Identify which cell holds the provided text, then report its (x, y) central coordinate. 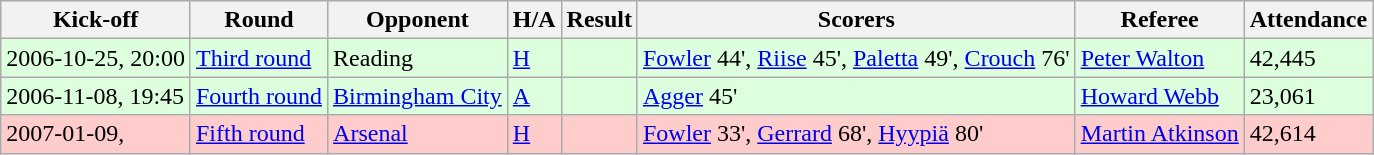
Agger 45' (856, 96)
Result (599, 20)
Fowler 44', Riise 45', Paletta 49', Crouch 76' (856, 58)
23,061 (1308, 96)
Fowler 33', Gerrard 68', Hyypiä 80' (856, 134)
Fifth round (258, 134)
Martin Atkinson (1160, 134)
Arsenal (418, 134)
2006-11-08, 19:45 (96, 96)
Third round (258, 58)
Opponent (418, 20)
42,614 (1308, 134)
Howard Webb (1160, 96)
Birmingham City (418, 96)
Scorers (856, 20)
Attendance (1308, 20)
Referee (1160, 20)
Reading (418, 58)
A (534, 96)
Kick-off (96, 20)
42,445 (1308, 58)
2006-10-25, 20:00 (96, 58)
H/A (534, 20)
Fourth round (258, 96)
Peter Walton (1160, 58)
2007-01-09, (96, 134)
Round (258, 20)
